Detect which cell encompasses the target text, then output its [x, y] center coordinate. 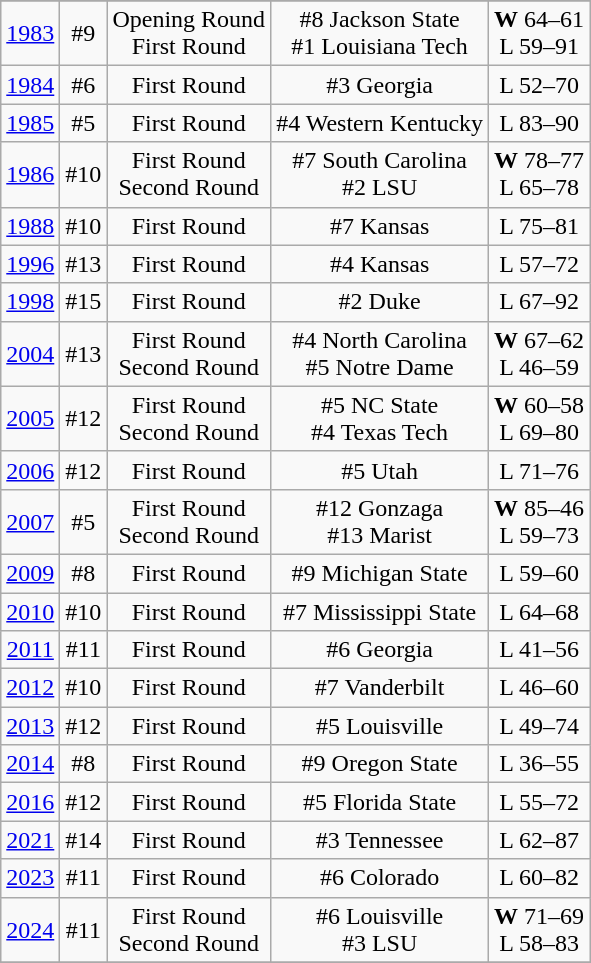
2013 [30, 726]
L 71–76 [540, 470]
L 52–70 [540, 85]
#5 NC State#4 Texas Tech [380, 418]
W 60–58L 69–80 [540, 418]
L 57–72 [540, 264]
2023 [30, 878]
L 75–81 [540, 226]
L 49–74 [540, 726]
W 85–46L 59–73 [540, 522]
#4 North Carolina#5 Notre Dame [380, 354]
Opening RoundFirst Round [189, 34]
1985 [30, 123]
2006 [30, 470]
#6 Colorado [380, 878]
#7 Kansas [380, 226]
1998 [30, 302]
#3 Georgia [380, 85]
#5 Florida State [380, 802]
1988 [30, 226]
W 71–69L 58–83 [540, 930]
L 41–56 [540, 650]
L 46–60 [540, 688]
2012 [30, 688]
2009 [30, 573]
#15 [84, 302]
2021 [30, 840]
1986 [30, 174]
L 55–72 [540, 802]
#6 Louisville#3 LSU [380, 930]
#7 South Carolina#2 LSU [380, 174]
#7 Vanderbilt [380, 688]
2011 [30, 650]
W 64–61L 59–91 [540, 34]
L 62–87 [540, 840]
#6 Georgia [380, 650]
2005 [30, 418]
L 60–82 [540, 878]
#4 Western Kentucky [380, 123]
W 78–77L 65–78 [540, 174]
#12 Gonzaga#13 Marist [380, 522]
2024 [30, 930]
1983 [30, 34]
#5 Utah [380, 470]
#9 Oregon State [380, 764]
#8 Jackson State#1 Louisiana Tech [380, 34]
L 67–92 [540, 302]
#2 Duke [380, 302]
#14 [84, 840]
2004 [30, 354]
#7 Mississippi State [380, 611]
#4 Kansas [380, 264]
L 36–55 [540, 764]
2016 [30, 802]
1984 [30, 85]
W 67–62L 46–59 [540, 354]
#3 Tennessee [380, 840]
2010 [30, 611]
L 59–60 [540, 573]
L 64–68 [540, 611]
#5 Louisville [380, 726]
2007 [30, 522]
#9 [84, 34]
#9 Michigan State [380, 573]
L 83–90 [540, 123]
1996 [30, 264]
2014 [30, 764]
#6 [84, 85]
